Determine the (X, Y) coordinate at the center of the cell enclosing the given text.  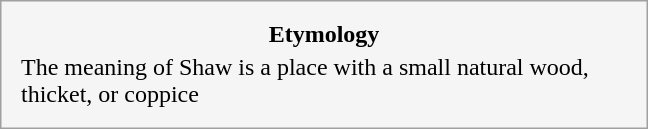
Etymology (324, 35)
The meaning of Shaw is a place with a small natural wood, thicket, or coppice (324, 80)
